Identify which cell holds the provided text, then report its (x, y) central coordinate. 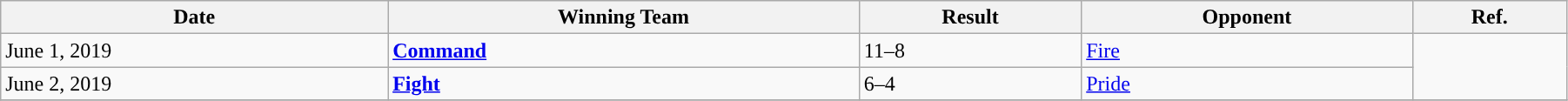
Result (969, 17)
Fight (624, 84)
Pride (1247, 84)
11–8 (969, 50)
June 2, 2019 (195, 84)
Date (195, 17)
Command (624, 50)
Winning Team (624, 17)
June 1, 2019 (195, 50)
Ref. (1490, 17)
Fire (1247, 50)
Opponent (1247, 17)
6–4 (969, 84)
